Identify which cell holds the provided text, then report its [x, y] central coordinate. 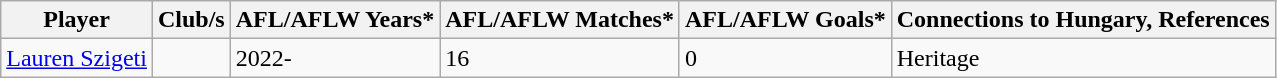
16 [560, 58]
0 [785, 58]
AFL/AFLW Goals* [785, 20]
2022- [335, 58]
Heritage [1083, 58]
Lauren Szigeti [77, 58]
Club/s [191, 20]
Connections to Hungary, References [1083, 20]
AFL/AFLW Matches* [560, 20]
AFL/AFLW Years* [335, 20]
Player [77, 20]
